Provide the [x, y] coordinate of the cell's center where the given text is located.  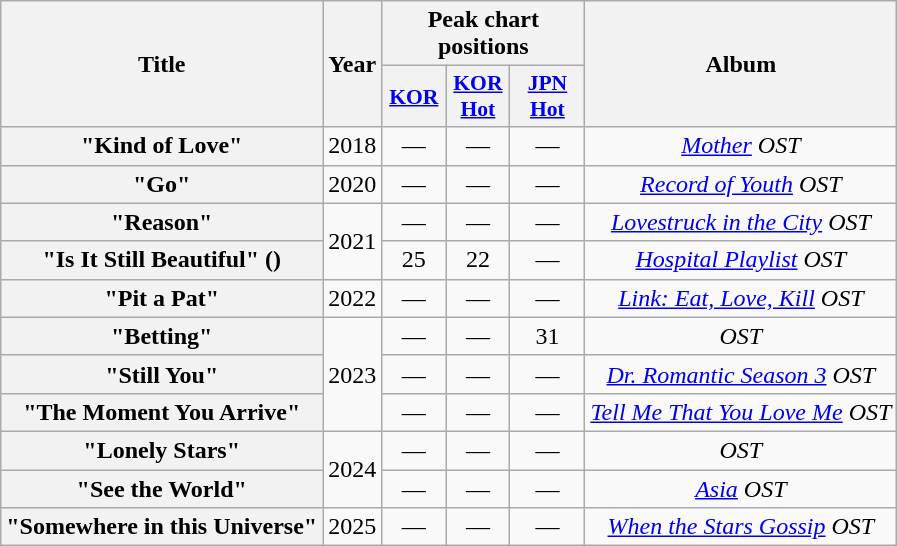
When the Stars Gossip OST [741, 527]
"Pit a Pat" [162, 298]
KOR [414, 96]
"Is It Still Beautiful" () [162, 260]
Year [352, 64]
Asia OST [741, 489]
"See the World" [162, 489]
"Kind of Love" [162, 146]
JPNHot [548, 96]
"Still You" [162, 374]
"Betting" [162, 336]
Peak chart positions [484, 34]
Album [741, 64]
2024 [352, 469]
2020 [352, 184]
Link: Eat, Love, Kill OST [741, 298]
Lovestruck in the City OST [741, 222]
"The Moment You Arrive" [162, 412]
Record of Youth OST [741, 184]
2025 [352, 527]
"Lonely Stars" [162, 450]
2023 [352, 374]
25 [414, 260]
2021 [352, 241]
2022 [352, 298]
KOR Hot [478, 96]
Mother OST [741, 146]
31 [548, 336]
Title [162, 64]
22 [478, 260]
2018 [352, 146]
"Somewhere in this Universe" [162, 527]
Dr. Romantic Season 3 OST [741, 374]
Hospital Playlist OST [741, 260]
"Go" [162, 184]
"Reason" [162, 222]
Tell Me That You Love Me OST [741, 412]
